Output the (X, Y) coordinate of the center of the cell containing the given text.  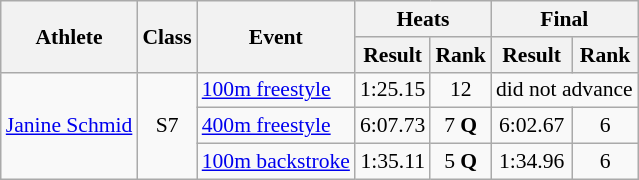
Class (166, 36)
did not advance (564, 90)
1:34.96 (532, 162)
400m freestyle (276, 126)
Heats (423, 19)
S7 (166, 126)
7 Q (460, 126)
6:07.73 (392, 126)
12 (460, 90)
Athlete (70, 36)
Final (564, 19)
5 Q (460, 162)
Janine Schmid (70, 126)
6:02.67 (532, 126)
Event (276, 36)
100m freestyle (276, 90)
1:25.15 (392, 90)
1:35.11 (392, 162)
100m backstroke (276, 162)
